Identify which cell holds the provided text, then report its (X, Y) central coordinate. 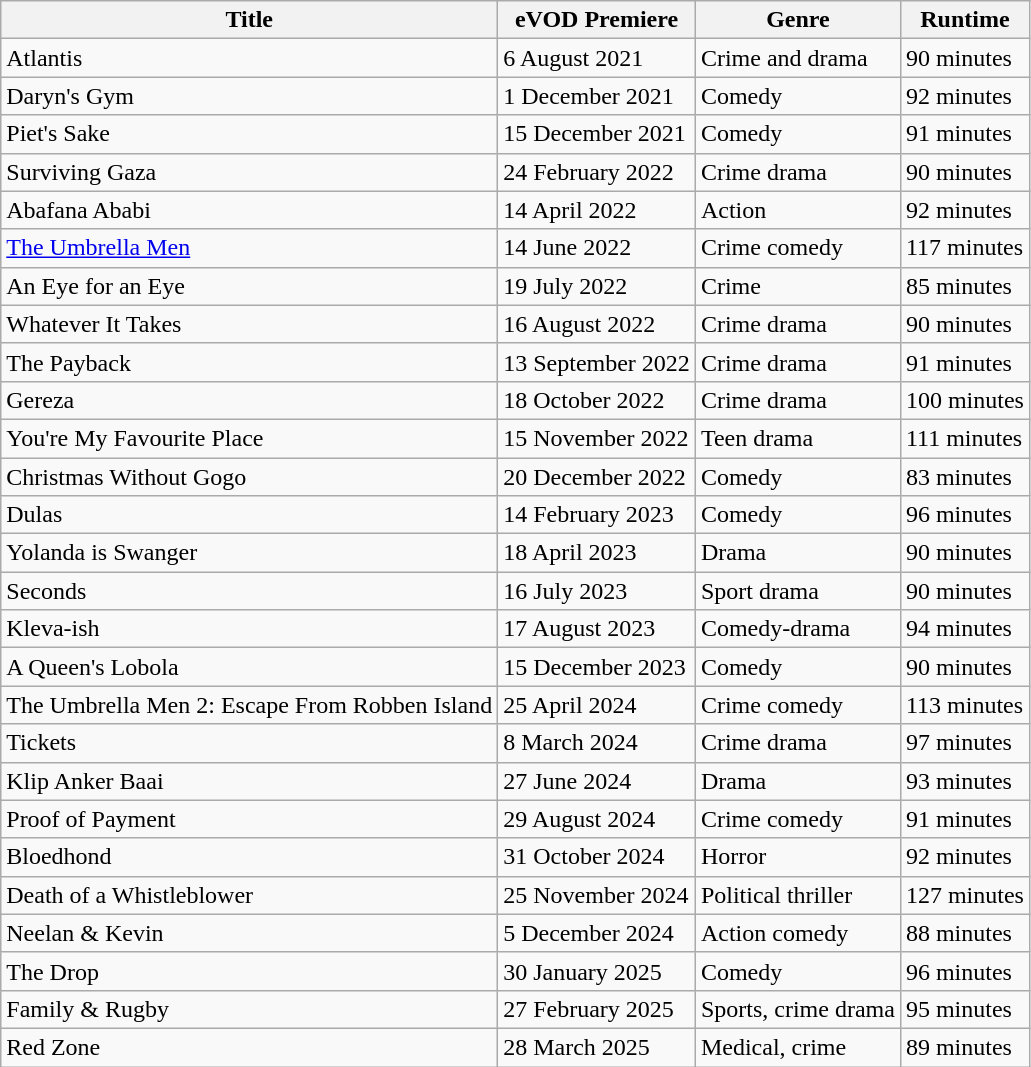
18 October 2022 (597, 400)
Crime (798, 286)
18 April 2023 (597, 553)
25 April 2024 (597, 705)
6 August 2021 (597, 58)
30 January 2025 (597, 971)
Whatever It Takes (250, 324)
Piet's Sake (250, 134)
15 December 2023 (597, 667)
Horror (798, 857)
25 November 2024 (597, 895)
15 November 2022 (597, 438)
Kleva-ish (250, 629)
Neelan & Kevin (250, 933)
5 December 2024 (597, 933)
Comedy-drama (798, 629)
88 minutes (964, 933)
The Drop (250, 971)
14 February 2023 (597, 515)
Genre (798, 20)
24 February 2022 (597, 172)
Yolanda is Swanger (250, 553)
14 June 2022 (597, 248)
Klip Anker Baai (250, 781)
Gereza (250, 400)
117 minutes (964, 248)
Seconds (250, 591)
19 July 2022 (597, 286)
85 minutes (964, 286)
Crime and drama (798, 58)
Runtime (964, 20)
The Payback (250, 362)
113 minutes (964, 705)
Medical, crime (798, 1047)
100 minutes (964, 400)
97 minutes (964, 743)
Political thriller (798, 895)
Proof of Payment (250, 819)
16 July 2023 (597, 591)
Daryn's Gym (250, 96)
Christmas Without Gogo (250, 477)
Dulas (250, 515)
Family & Rugby (250, 1009)
89 minutes (964, 1047)
Sport drama (798, 591)
A Queen's Lobola (250, 667)
Death of a Whistleblower (250, 895)
eVOD Premiere (597, 20)
31 October 2024 (597, 857)
127 minutes (964, 895)
Surviving Gaza (250, 172)
The Umbrella Men (250, 248)
29 August 2024 (597, 819)
94 minutes (964, 629)
An Eye for an Eye (250, 286)
Action comedy (798, 933)
111 minutes (964, 438)
1 December 2021 (597, 96)
95 minutes (964, 1009)
Red Zone (250, 1047)
27 February 2025 (597, 1009)
8 March 2024 (597, 743)
17 August 2023 (597, 629)
Atlantis (250, 58)
Tickets (250, 743)
15 December 2021 (597, 134)
Sports, crime drama (798, 1009)
14 April 2022 (597, 210)
Teen drama (798, 438)
83 minutes (964, 477)
13 September 2022 (597, 362)
16 August 2022 (597, 324)
20 December 2022 (597, 477)
Title (250, 20)
Bloedhond (250, 857)
The Umbrella Men 2: Escape From Robben Island (250, 705)
28 March 2025 (597, 1047)
27 June 2024 (597, 781)
Abafana Ababi (250, 210)
Action (798, 210)
You're My Favourite Place (250, 438)
93 minutes (964, 781)
